Scan for the cell matching the given text and deliver its (X, Y) coordinate at center. 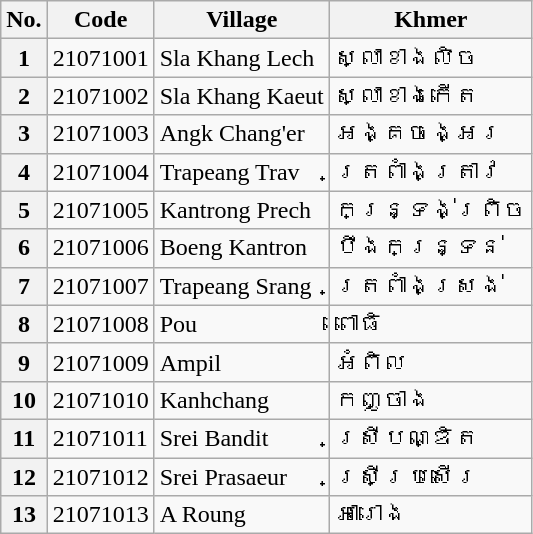
21071013 (100, 515)
No. (24, 20)
9 (24, 362)
Srei Bandit (242, 438)
ស្រីបណ្ឌិត (430, 438)
21071001 (100, 58)
Pou (242, 324)
21071012 (100, 477)
4 (24, 172)
Ampil (242, 362)
21071002 (100, 96)
អង្គចង្អេរ (430, 134)
Trapeang Trav (242, 172)
Code (100, 20)
11 (24, 438)
21071006 (100, 248)
1 (24, 58)
Angk Chang'er (242, 134)
Kantrong Prech (242, 210)
10 (24, 400)
12 (24, 477)
6 (24, 248)
ស្រីប្រសើរ (430, 477)
បឹងកន្ទ្រន់ (430, 248)
Srei Prasaeur (242, 477)
3 (24, 134)
Village (242, 20)
Khmer (430, 20)
A Roung (242, 515)
Sla Khang Lech (242, 58)
21071003 (100, 134)
ត្រពាំងស្រង់ (430, 286)
21071007 (100, 286)
21071010 (100, 400)
21071009 (100, 362)
5 (24, 210)
ពោធិ (430, 324)
អារោង (430, 515)
21071011 (100, 438)
2 (24, 96)
ត្រពាំងត្រាវ (430, 172)
កញ្ចាង (430, 400)
7 (24, 286)
អំពិល (430, 362)
21071008 (100, 324)
21071004 (100, 172)
កន្ទ្រង់ព្រិច (430, 210)
ស្លាខាងលិច (430, 58)
Trapeang Srang (242, 286)
13 (24, 515)
Boeng Kantron (242, 248)
Kanhchang (242, 400)
8 (24, 324)
ស្លាខាងកើត (430, 96)
Sla Khang Kaeut (242, 96)
21071005 (100, 210)
